Return (x, y) of the center of cell containing provided text 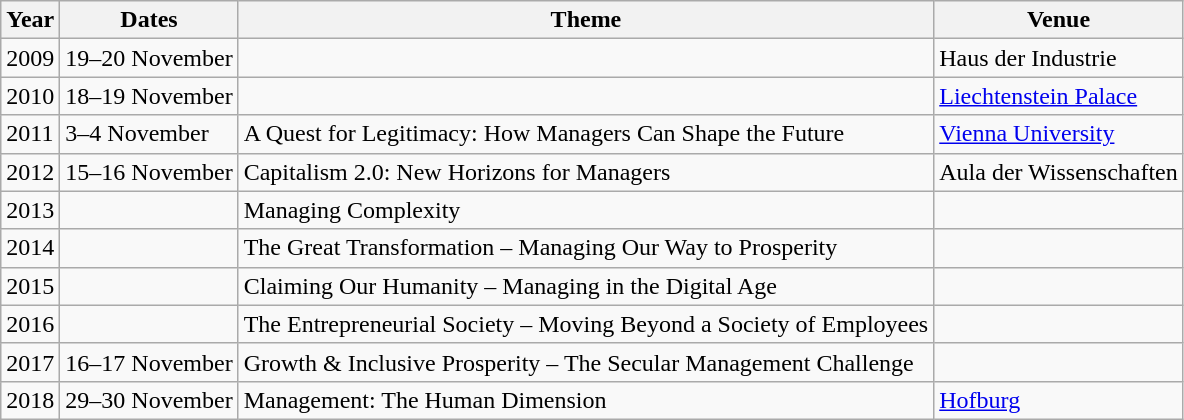
2018 (30, 400)
16–17 November (149, 362)
Growth & Inclusive Prosperity – The Secular Management Challenge (586, 362)
Liechtenstein Palace (1059, 96)
2012 (30, 172)
2014 (30, 248)
19–20 November (149, 58)
Hofburg (1059, 400)
Capitalism 2.0: New Horizons for Managers (586, 172)
Claiming Our Humanity – Managing in the Digital Age (586, 286)
Vienna University (1059, 134)
2015 (30, 286)
Theme (586, 20)
2013 (30, 210)
18–19 November (149, 96)
2017 (30, 362)
Haus der Industrie (1059, 58)
3–4 November (149, 134)
Dates (149, 20)
A Quest for Legitimacy: How Managers Can Shape the Future (586, 134)
2009 (30, 58)
The Great Transformation – Managing Our Way to Prosperity (586, 248)
Venue (1059, 20)
2010 (30, 96)
Managing Complexity (586, 210)
15–16 November (149, 172)
2011 (30, 134)
Year (30, 20)
Aula der Wissenschaften (1059, 172)
29–30 November (149, 400)
The Entrepreneurial Society – Moving Beyond a Society of Employees (586, 324)
Management: The Human Dimension (586, 400)
2016 (30, 324)
